Return (x, y) of the center of cell containing provided text 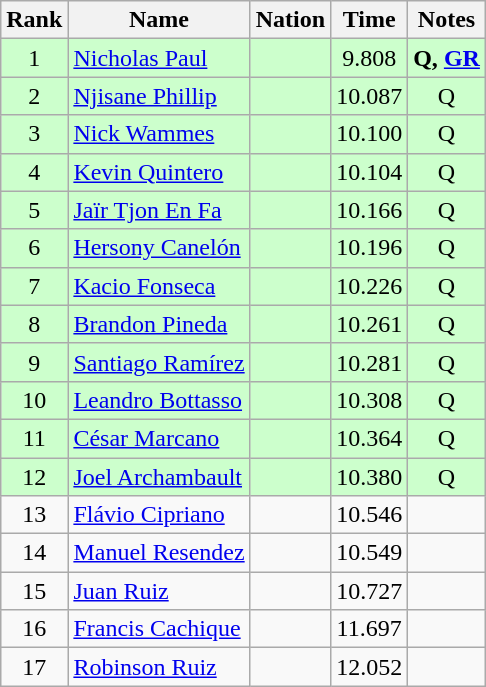
5 (34, 210)
Hersony Canelón (159, 248)
12.052 (370, 667)
1 (34, 58)
Robinson Ruiz (159, 667)
10.727 (370, 591)
Jaïr Tjon En Fa (159, 210)
Joel Archambault (159, 477)
Nicholas Paul (159, 58)
10.546 (370, 515)
Nation (290, 20)
Name (159, 20)
10.100 (370, 134)
10.087 (370, 96)
Time (370, 20)
10.364 (370, 438)
8 (34, 324)
9.808 (370, 58)
Francis Cachique (159, 629)
14 (34, 553)
Q, GR (447, 58)
10.549 (370, 553)
Manuel Resendez (159, 553)
César Marcano (159, 438)
10.261 (370, 324)
17 (34, 667)
13 (34, 515)
7 (34, 286)
Rank (34, 20)
Kacio Fonseca (159, 286)
Nick Wammes (159, 134)
9 (34, 362)
Brandon Pineda (159, 324)
10.226 (370, 286)
Leandro Bottasso (159, 400)
Flávio Cipriano (159, 515)
10.281 (370, 362)
16 (34, 629)
3 (34, 134)
Santiago Ramírez (159, 362)
4 (34, 172)
10.308 (370, 400)
Juan Ruiz (159, 591)
10.196 (370, 248)
10.380 (370, 477)
Notes (447, 20)
6 (34, 248)
11.697 (370, 629)
Njisane Phillip (159, 96)
10 (34, 400)
Kevin Quintero (159, 172)
10.166 (370, 210)
12 (34, 477)
15 (34, 591)
10.104 (370, 172)
2 (34, 96)
11 (34, 438)
